Find where the given text appears and provide that cell's center as [X, Y] coordinate. 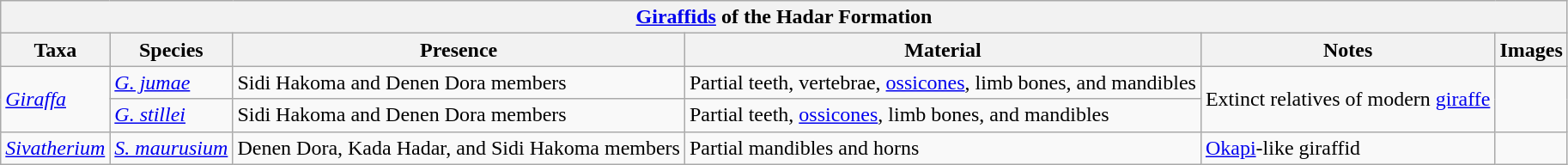
Notes [1347, 50]
Species [172, 50]
Presence [459, 50]
Taxa [55, 50]
Images [1531, 50]
Okapi-like giraffid [1347, 148]
Extinct relatives of modern giraffe [1347, 99]
Partial teeth, ossicones, limb bones, and mandibles [943, 115]
G. jumae [172, 82]
Giraffids of the Hadar Formation [785, 17]
Partial teeth, vertebrae, ossicones, limb bones, and mandibles [943, 82]
Partial mandibles and horns [943, 148]
Denen Dora, Kada Hadar, and Sidi Hakoma members [459, 148]
G. stillei [172, 115]
Material [943, 50]
Giraffa [55, 99]
Sivatherium [55, 148]
S. maurusium [172, 148]
